From the cell containing the given text, extract its center point as [X, Y] coordinate. 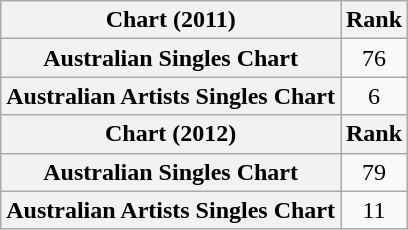
11 [374, 210]
79 [374, 172]
Chart (2011) [171, 20]
6 [374, 96]
Chart (2012) [171, 134]
76 [374, 58]
